From the cell containing the given text, extract its center point as (x, y) coordinate. 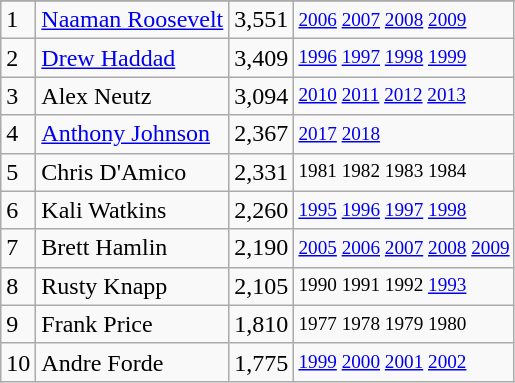
2,331 (262, 172)
Rusty Knapp (132, 286)
2005 2006 2007 2008 2009 (404, 248)
2,260 (262, 210)
2 (18, 58)
9 (18, 324)
Alex Neutz (132, 96)
2,190 (262, 248)
Brett Hamlin (132, 248)
1 (18, 20)
1,775 (262, 362)
3,551 (262, 20)
Drew Haddad (132, 58)
3 (18, 96)
Chris D'Amico (132, 172)
Anthony Johnson (132, 134)
6 (18, 210)
1995 1996 1997 1998 (404, 210)
2010 2011 2012 2013 (404, 96)
1996 1997 1998 1999 (404, 58)
2,367 (262, 134)
1999 2000 2001 2002 (404, 362)
3,409 (262, 58)
Andre Forde (132, 362)
1977 1978 1979 1980 (404, 324)
1990 1991 1992 1993 (404, 286)
Frank Price (132, 324)
2006 2007 2008 2009 (404, 20)
2017 2018 (404, 134)
3,094 (262, 96)
Kali Watkins (132, 210)
1981 1982 1983 1984 (404, 172)
5 (18, 172)
Naaman Roosevelt (132, 20)
10 (18, 362)
1,810 (262, 324)
4 (18, 134)
8 (18, 286)
2,105 (262, 286)
7 (18, 248)
